Detect which cell encompasses the target text, then output its [x, y] center coordinate. 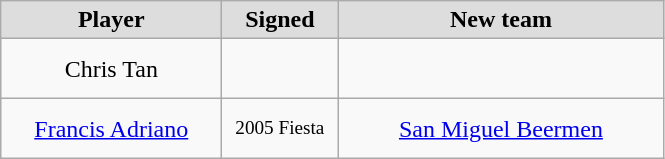
San Miguel Beermen [501, 129]
Francis Adriano [112, 129]
2005 Fiesta [280, 129]
Player [112, 20]
Chris Tan [112, 69]
Signed [280, 20]
New team [501, 20]
